Return (X, Y) of the center of cell containing provided text 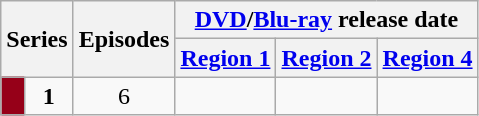
Episodes (124, 39)
Region 2 (326, 58)
1 (48, 96)
Region 1 (226, 58)
Series (37, 39)
6 (124, 96)
DVD/Blu-ray release date (326, 20)
Region 4 (428, 58)
